Determine the [x, y] coordinate at the center of the cell enclosing the given text.  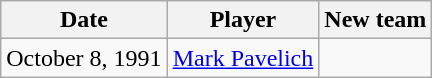
Player [243, 20]
October 8, 1991 [84, 58]
Mark Pavelich [243, 58]
New team [376, 20]
Date [84, 20]
